Return [X, Y] of the center of cell containing provided text 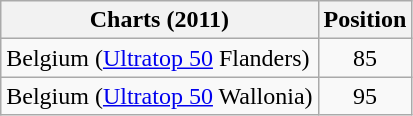
Belgium (Ultratop 50 Flanders) [160, 58]
85 [365, 58]
Position [365, 20]
Charts (2011) [160, 20]
Belgium (Ultratop 50 Wallonia) [160, 96]
95 [365, 96]
